Extract the (x, y) coordinate from the center of the cell holding the provided text.  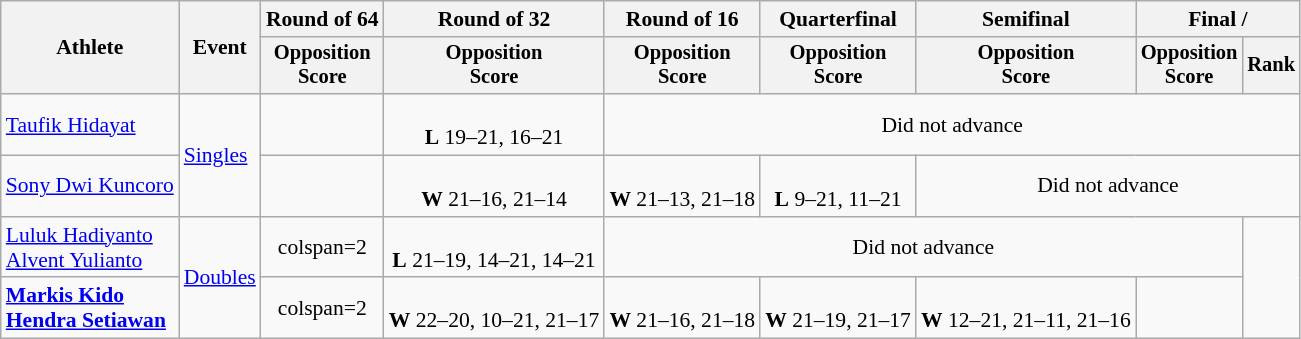
Final / (1218, 19)
Quarterfinal (838, 19)
W 21–16, 21–18 (682, 308)
W 21–16, 21–14 (494, 186)
W 21–19, 21–17 (838, 308)
Taufik Hidayat (90, 124)
Doubles (220, 278)
Athlete (90, 48)
W 22–20, 10–21, 21–17 (494, 308)
Round of 64 (322, 19)
L 21–19, 14–21, 14–21 (494, 248)
Luluk Hadiyanto Alvent Yulianto (90, 248)
Event (220, 48)
Markis Kido Hendra Setiawan (90, 308)
L 19–21, 16–21 (494, 124)
Round of 16 (682, 19)
Singles (220, 155)
Round of 32 (494, 19)
Semifinal (1026, 19)
Sony Dwi Kuncoro (90, 186)
L 9–21, 11–21 (838, 186)
Rank (1271, 66)
W 12–21, 21–11, 21–16 (1026, 308)
W 21–13, 21–18 (682, 186)
